Return (x, y) of the center of cell containing provided text 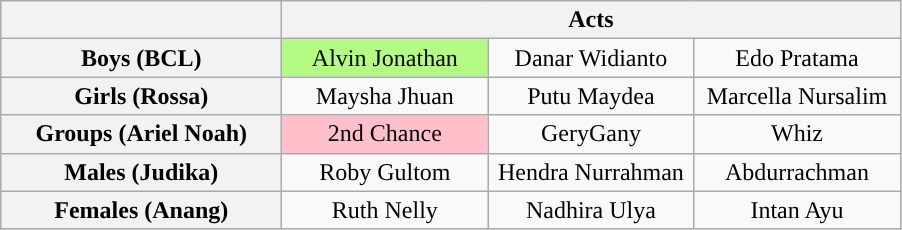
Alvin Jonathan (385, 58)
Nadhira Ulya (591, 210)
Edo Pratama (797, 58)
Abdurrachman (797, 172)
Roby Gultom (385, 172)
Groups (Ariel Noah) (142, 134)
Girls (Rossa) (142, 96)
Danar Widianto (591, 58)
Males (Judika) (142, 172)
GeryGany (591, 134)
Hendra Nurrahman (591, 172)
Maysha Jhuan (385, 96)
Females (Anang) (142, 210)
Intan Ayu (797, 210)
Ruth Nelly (385, 210)
Putu Maydea (591, 96)
Marcella Nursalim (797, 96)
2nd Chance (385, 134)
Whiz (797, 134)
Acts (591, 20)
Boys (BCL) (142, 58)
